Scan for the cell matching the given text and deliver its (X, Y) coordinate at center. 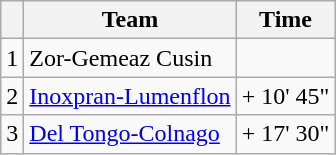
Inoxpran-Lumenflon (130, 96)
Zor-Gemeaz Cusin (130, 58)
1 (12, 58)
3 (12, 134)
Team (130, 20)
Del Tongo-Colnago (130, 134)
Time (286, 20)
+ 10' 45" (286, 96)
+ 17' 30" (286, 134)
2 (12, 96)
